Identify which cell holds the provided text, then report its [x, y] central coordinate. 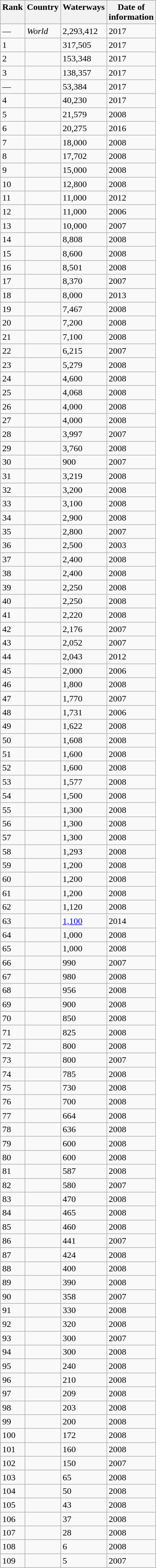
56 [12, 823]
2014 [131, 921]
67 [12, 977]
13 [12, 226]
2,043 [84, 657]
358 [84, 1297]
8,808 [84, 240]
106 [12, 1519]
45 [12, 671]
94 [12, 1352]
7,467 [84, 309]
2 [12, 59]
72 [12, 1046]
95 [12, 1366]
470 [84, 1199]
79 [12, 1143]
26 [12, 407]
1,293 [84, 852]
2,293,412 [84, 31]
10,000 [84, 226]
88 [12, 1268]
54 [12, 796]
66 [12, 963]
2016 [131, 128]
86 [12, 1241]
4,068 [84, 392]
203 [84, 1408]
2,900 [84, 518]
150 [84, 1463]
104 [12, 1491]
18 [12, 295]
44 [12, 657]
580 [84, 1185]
160 [84, 1449]
34 [12, 518]
89 [12, 1282]
3,100 [84, 504]
Rank [12, 12]
2,176 [84, 629]
2,500 [84, 545]
200 [84, 1422]
69 [12, 1004]
76 [12, 1102]
74 [12, 1074]
61 [12, 893]
42 [12, 629]
441 [84, 1241]
172 [84, 1435]
53,384 [84, 87]
3,760 [84, 448]
664 [84, 1116]
40,230 [84, 100]
23 [12, 365]
14 [12, 240]
2,000 [84, 671]
68 [12, 990]
59 [12, 865]
9 [12, 170]
240 [84, 1366]
12,800 [84, 184]
8,501 [84, 267]
32 [12, 490]
29 [12, 448]
46 [12, 685]
91 [12, 1310]
30 [12, 462]
3 [12, 73]
101 [12, 1449]
2013 [131, 295]
70 [12, 1018]
22 [12, 351]
20 [12, 323]
3,997 [84, 434]
12 [12, 212]
15,000 [84, 170]
424 [84, 1255]
60 [12, 879]
7,200 [84, 323]
25 [12, 392]
Waterways [84, 12]
209 [84, 1394]
4 [12, 100]
2003 [131, 545]
90 [12, 1297]
80 [12, 1157]
31 [12, 476]
21 [12, 337]
21,579 [84, 114]
20,275 [84, 128]
7 [12, 142]
51 [12, 754]
52 [12, 768]
97 [12, 1394]
956 [84, 990]
102 [12, 1463]
103 [12, 1477]
3,219 [84, 476]
1,120 [84, 907]
320 [84, 1324]
82 [12, 1185]
636 [84, 1130]
Country [43, 12]
1,770 [84, 699]
6,215 [84, 351]
58 [12, 852]
87 [12, 1255]
4,600 [84, 378]
35 [12, 532]
1,731 [84, 712]
100 [12, 1435]
19 [12, 309]
33 [12, 504]
400 [84, 1268]
15 [12, 254]
210 [84, 1380]
1,500 [84, 796]
1,577 [84, 782]
7,100 [84, 337]
1,800 [84, 685]
8,600 [84, 254]
73 [12, 1060]
98 [12, 1408]
5,279 [84, 365]
109 [12, 1561]
700 [84, 1102]
825 [84, 1032]
330 [84, 1310]
1,100 [84, 921]
83 [12, 1199]
1,608 [84, 740]
55 [12, 810]
317,505 [84, 45]
2,800 [84, 532]
390 [84, 1282]
39 [12, 587]
2,220 [84, 615]
730 [84, 1088]
53 [12, 782]
153,348 [84, 59]
107 [12, 1533]
8 [12, 156]
71 [12, 1032]
138,357 [84, 73]
64 [12, 935]
980 [84, 977]
57 [12, 837]
990 [84, 963]
1 [12, 45]
27 [12, 420]
49 [12, 726]
3,200 [84, 490]
1,622 [84, 726]
75 [12, 1088]
62 [12, 907]
11 [12, 198]
47 [12, 699]
40 [12, 601]
10 [12, 184]
8,370 [84, 281]
96 [12, 1380]
24 [12, 378]
587 [84, 1171]
85 [12, 1227]
785 [84, 1074]
460 [84, 1227]
17,702 [84, 156]
93 [12, 1338]
108 [12, 1547]
38 [12, 573]
World [43, 31]
465 [84, 1213]
92 [12, 1324]
Date of information [131, 12]
8,000 [84, 295]
18,000 [84, 142]
2,052 [84, 643]
99 [12, 1422]
78 [12, 1130]
36 [12, 545]
105 [12, 1505]
77 [12, 1116]
81 [12, 1171]
17 [12, 281]
850 [84, 1018]
41 [12, 615]
48 [12, 712]
63 [12, 921]
84 [12, 1213]
16 [12, 267]
